Detect which cell encompasses the target text, then output its [x, y] center coordinate. 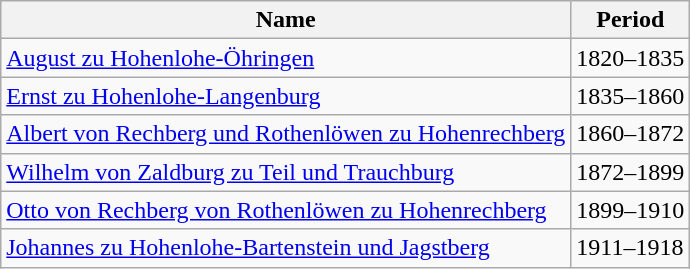
Wilhelm von Zaldburg zu Teil und Trauchburg [286, 172]
Period [630, 20]
1899–1910 [630, 210]
Albert von Rechberg und Rothenlöwen zu Hohenrechberg [286, 134]
1820–1835 [630, 58]
1911–1918 [630, 248]
1835–1860 [630, 96]
Name [286, 20]
1860–1872 [630, 134]
Ernst zu Hohenlohe-Langenburg [286, 96]
Johannes zu Hohenlohe-Bartenstein und Jagstberg [286, 248]
Otto von Rechberg von Rothenlöwen zu Hohenrechberg [286, 210]
1872–1899 [630, 172]
August zu Hohenlohe-Öhringen [286, 58]
